Provide the [x, y] coordinate of the cell's center where the given text is located.  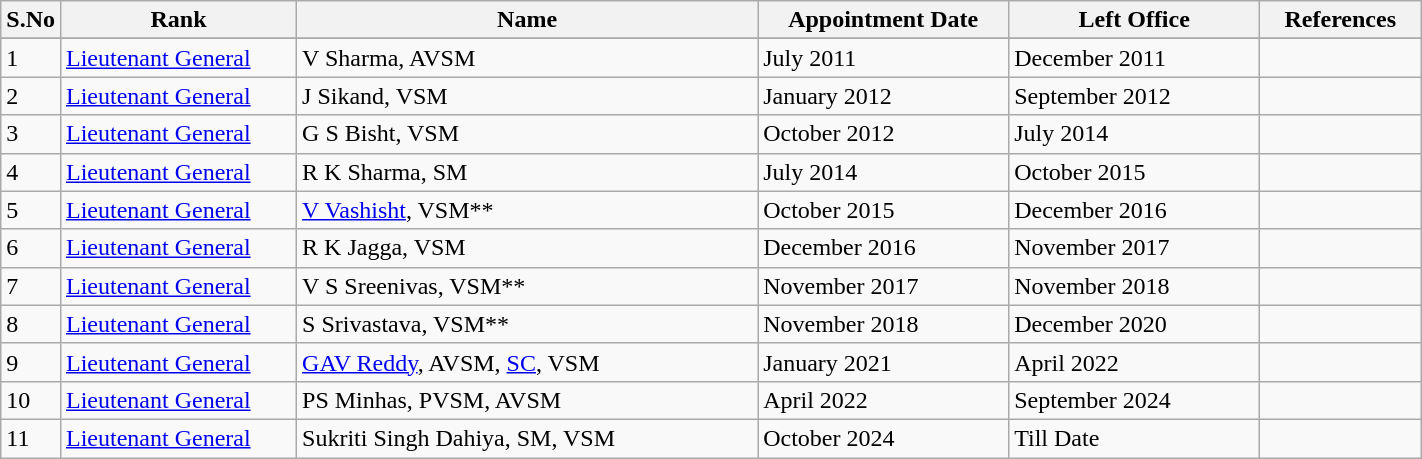
11 [31, 438]
1 [31, 58]
December 2011 [1134, 58]
6 [31, 248]
R K Jagga, VSM [528, 248]
October 2024 [884, 438]
Name [528, 20]
Left Office [1134, 20]
G S Bisht, VSM [528, 134]
7 [31, 286]
July 2011 [884, 58]
10 [31, 400]
GAV Reddy, AVSM, SC, VSM [528, 362]
S.No [31, 20]
October 2012 [884, 134]
Sukriti Singh Dahiya, SM, VSM [528, 438]
S Srivastava, VSM** [528, 324]
December 2020 [1134, 324]
5 [31, 210]
9 [31, 362]
3 [31, 134]
V Vashisht, VSM** [528, 210]
Till Date [1134, 438]
January 2021 [884, 362]
References [1340, 20]
V Sharma, AVSM [528, 58]
September 2012 [1134, 96]
R K Sharma, SM [528, 172]
September 2024 [1134, 400]
PS Minhas, PVSM, AVSM [528, 400]
J Sikand, VSM [528, 96]
2 [31, 96]
January 2012 [884, 96]
8 [31, 324]
Appointment Date [884, 20]
Rank [178, 20]
4 [31, 172]
V S Sreenivas, VSM** [528, 286]
